Locate the cell with the specified text and output its (x, y) center coordinate. 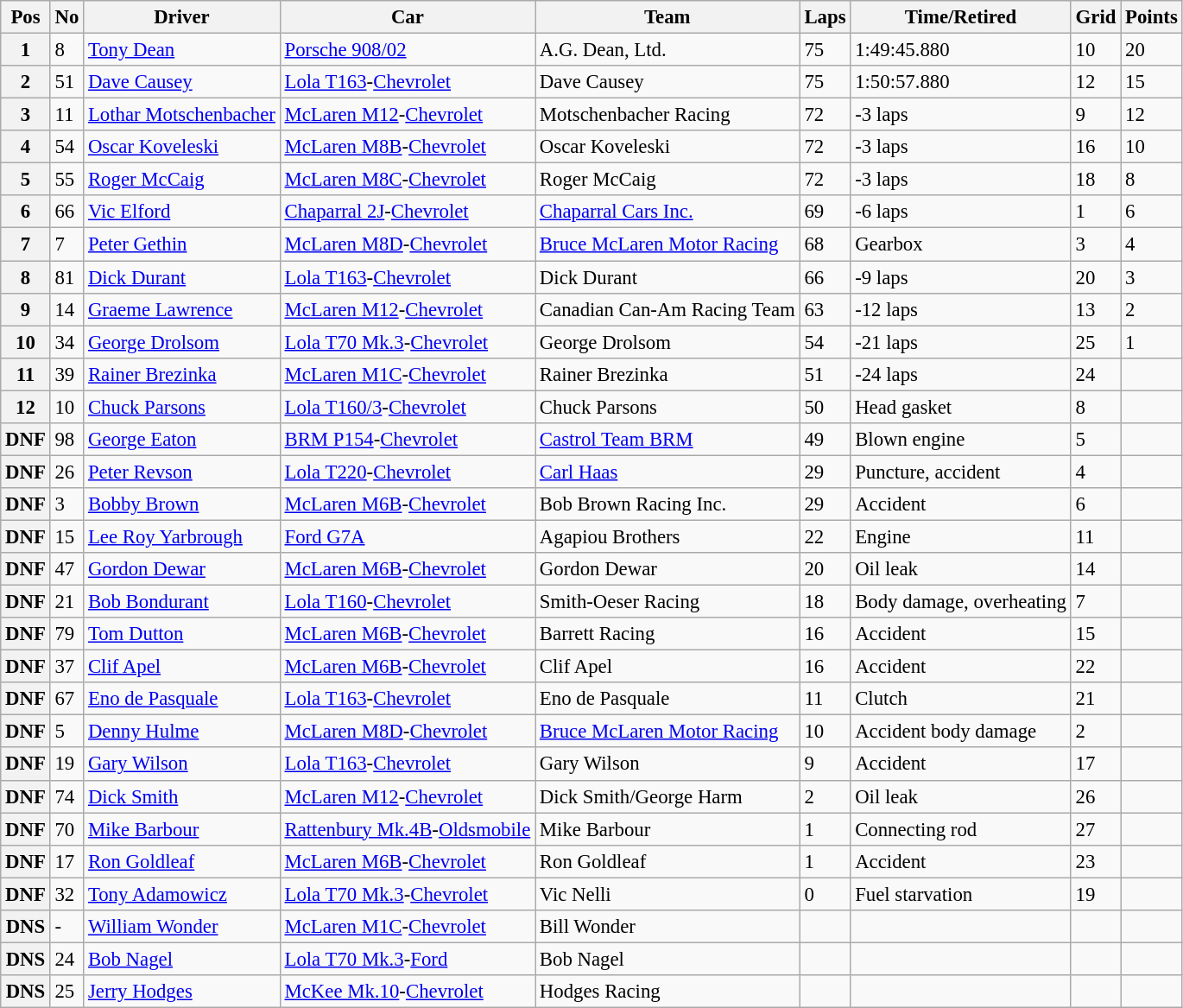
Accident body damage (960, 732)
Head gasket (960, 407)
-24 laps (960, 374)
Fuel starvation (960, 894)
Tom Dutton (182, 634)
Smith-Oeser Racing (668, 602)
-6 laps (960, 212)
Denny Hulme (182, 732)
Grid (1095, 17)
50 (826, 407)
Castrol Team BRM (668, 440)
Laps (826, 17)
0 (826, 894)
Driver (182, 17)
A.G. Dean, Ltd. (668, 50)
Lola T220-Chevrolet (408, 472)
Hodges Racing (668, 992)
McLaren M8B-Chevrolet (408, 147)
Puncture, accident (960, 472)
Vic Elford (182, 212)
47 (66, 569)
Clutch (960, 699)
1:49:45.880 (960, 50)
Bill Wonder (668, 927)
37 (66, 667)
Bob Brown Racing Inc. (668, 504)
Team (668, 17)
Lola T160/3-Chevrolet (408, 407)
Lothar Motschenbacher (182, 115)
Rattenbury Mk.4B-Oldsmobile (408, 829)
Peter Revson (182, 472)
No (66, 17)
79 (66, 634)
Barrett Racing (668, 634)
Bob Bondurant (182, 602)
27 (1095, 829)
Time/Retired (960, 17)
-9 laps (960, 277)
Pos (26, 17)
68 (826, 244)
Peter Gethin (182, 244)
- (66, 927)
Jerry Hodges (182, 992)
McLaren M8C-Chevrolet (408, 180)
Vic Nelli (668, 894)
1:50:57.880 (960, 82)
Connecting rod (960, 829)
Canadian Can-Am Racing Team (668, 309)
William Wonder (182, 927)
69 (826, 212)
Bobby Brown (182, 504)
Lee Roy Yarbrough (182, 536)
Lola T160-Chevrolet (408, 602)
Blown engine (960, 440)
39 (66, 374)
Chaparral 2J-Chevrolet (408, 212)
Ford G7A (408, 536)
63 (826, 309)
Tony Adamowicz (182, 894)
74 (66, 796)
Agapiou Brothers (668, 536)
Dick Smith (182, 796)
Carl Haas (668, 472)
-12 laps (960, 309)
67 (66, 699)
Dick Smith/George Harm (668, 796)
Lola T70 Mk.3-Ford (408, 959)
George Eaton (182, 440)
McKee Mk.10-Chevrolet (408, 992)
-21 laps (960, 342)
Porsche 908/02 (408, 50)
81 (66, 277)
Motschenbacher Racing (668, 115)
55 (66, 180)
23 (1095, 861)
Body damage, overheating (960, 602)
Tony Dean (182, 50)
32 (66, 894)
BRM P154-Chevrolet (408, 440)
13 (1095, 309)
49 (826, 440)
Car (408, 17)
Engine (960, 536)
34 (66, 342)
98 (66, 440)
Chaparral Cars Inc. (668, 212)
Graeme Lawrence (182, 309)
Gearbox (960, 244)
Points (1152, 17)
70 (66, 829)
